Search for the cell housing the specified text and yield its [x, y] center coordinate. 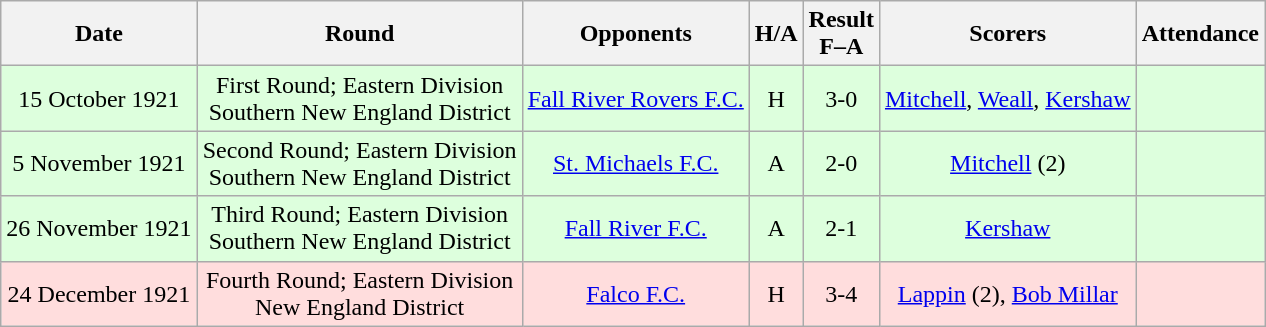
Fall River F.C. [636, 228]
15 October 1921 [99, 98]
5 November 1921 [99, 164]
3-4 [841, 294]
H/A [776, 34]
Round [360, 34]
Lappin (2), Bob Millar [1008, 294]
Second Round; Eastern DivisionSouthern New England District [360, 164]
2-0 [841, 164]
Fourth Round; Eastern DivisionNew England District [360, 294]
Date [99, 34]
Mitchell, Weall, Kershaw [1008, 98]
Third Round; Eastern DivisionSouthern New England District [360, 228]
Mitchell (2) [1008, 164]
2-1 [841, 228]
24 December 1921 [99, 294]
ResultF–A [841, 34]
Opponents [636, 34]
Fall River Rovers F.C. [636, 98]
First Round; Eastern DivisionSouthern New England District [360, 98]
3-0 [841, 98]
26 November 1921 [99, 228]
Kershaw [1008, 228]
St. Michaels F.C. [636, 164]
Falco F.C. [636, 294]
Scorers [1008, 34]
Attendance [1200, 34]
